Locate the cell with the specified text and output its [X, Y] center coordinate. 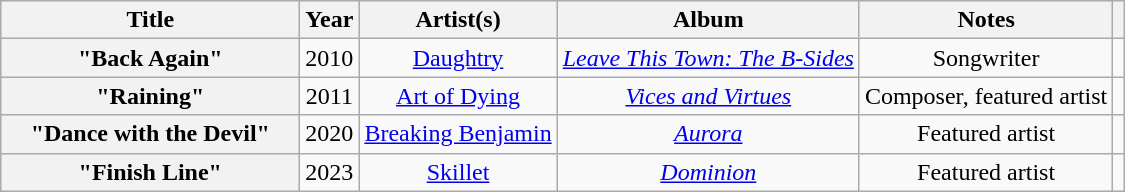
Title [150, 20]
Album [708, 20]
Daughtry [458, 58]
"Dance with the Devil" [150, 134]
Songwriter [986, 58]
Notes [986, 20]
2011 [330, 96]
2020 [330, 134]
Artist(s) [458, 20]
Composer, featured artist [986, 96]
Year [330, 20]
Leave This Town: The B-Sides [708, 58]
"Back Again" [150, 58]
Aurora [708, 134]
2023 [330, 172]
"Finish Line" [150, 172]
2010 [330, 58]
Art of Dying [458, 96]
"Raining" [150, 96]
Skillet [458, 172]
Breaking Benjamin [458, 134]
Dominion [708, 172]
Vices and Virtues [708, 96]
